Capture the cell that displays the provided text and extract its (x, y) central coordinate. 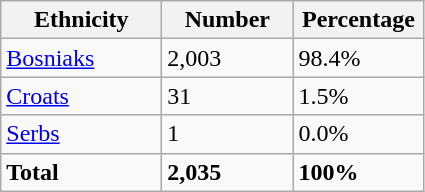
2,003 (228, 58)
98.4% (358, 58)
1.5% (358, 96)
31 (228, 96)
0.0% (358, 134)
1 (228, 134)
Croats (82, 96)
Ethnicity (82, 20)
Serbs (82, 134)
Number (228, 20)
Total (82, 172)
2,035 (228, 172)
Percentage (358, 20)
100% (358, 172)
Bosniaks (82, 58)
